Detect which cell encompasses the target text, then output its [X, Y] center coordinate. 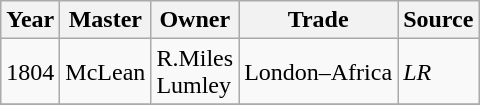
McLean [106, 72]
R.MilesLumley [195, 72]
LR [438, 72]
Owner [195, 20]
London–Africa [318, 72]
Source [438, 20]
Master [106, 20]
1804 [30, 72]
Year [30, 20]
Trade [318, 20]
